Return the (x, y) coordinate for the center point of the cell that contains the specified text.  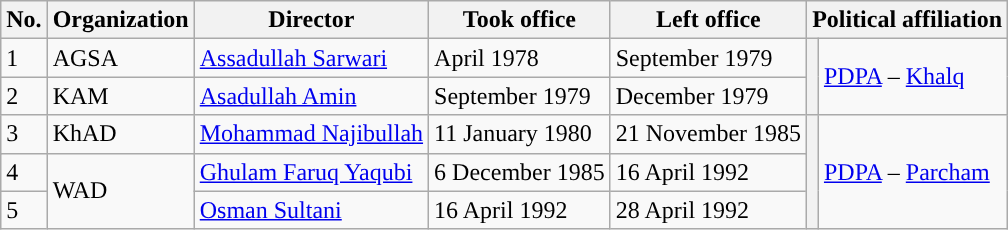
PDPA – Khalq (912, 77)
5 (24, 210)
3 (24, 134)
Political affiliation (908, 20)
April 1978 (520, 58)
11 January 1980 (520, 134)
KAM (120, 96)
PDPA – Parcham (912, 172)
6 December 1985 (520, 172)
2 (24, 96)
Organization (120, 20)
Osman Sultani (311, 210)
Assadullah Sarwari (311, 58)
Asadullah Amin (311, 96)
No. (24, 20)
4 (24, 172)
KhAD (120, 134)
28 April 1992 (708, 210)
Took office (520, 20)
Left office (708, 20)
AGSA (120, 58)
Mohammad Najibullah (311, 134)
1 (24, 58)
December 1979 (708, 96)
Director (311, 20)
WAD (120, 191)
Ghulam Faruq Yaqubi (311, 172)
21 November 1985 (708, 134)
